For the text-containing cell, return its midpoint in (X, Y) coordinate format. 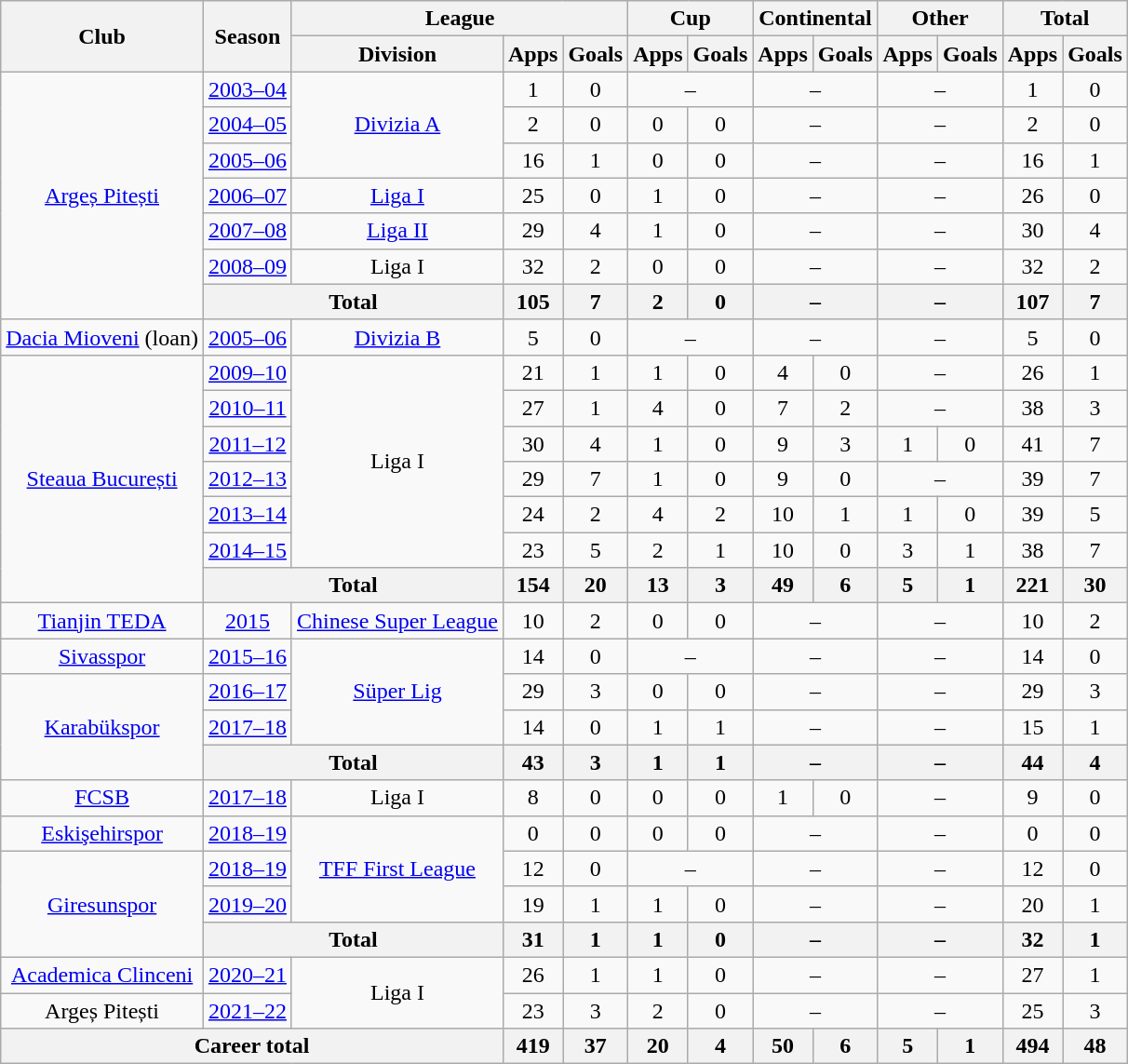
419 (532, 1046)
221 (1032, 586)
2015 (248, 621)
49 (783, 586)
2021–22 (248, 1010)
2019–20 (248, 904)
48 (1095, 1046)
Academica Clinceni (102, 975)
24 (532, 515)
Career total (252, 1046)
2015–16 (248, 656)
154 (532, 586)
2009–10 (248, 372)
2004–05 (248, 125)
Tianjin TEDA (102, 621)
Dacia Mioveni (loan) (102, 337)
Season (248, 36)
15 (1032, 727)
50 (783, 1046)
2020–21 (248, 975)
Divizia B (396, 337)
494 (1032, 1046)
Steaua București (102, 478)
13 (658, 586)
Club (102, 36)
Süper Lig (396, 692)
41 (1032, 444)
2010–11 (248, 408)
Other (940, 19)
107 (1032, 302)
Divizia A (396, 125)
League (460, 19)
2003–04 (248, 89)
2016–17 (248, 692)
Sivasspor (102, 656)
44 (1032, 762)
Liga II (396, 231)
43 (532, 762)
8 (532, 798)
105 (532, 302)
2007–08 (248, 231)
Continental (815, 19)
TFF First League (396, 869)
FCSB (102, 798)
Giresunspor (102, 904)
Division (396, 54)
21 (532, 372)
2006–07 (248, 195)
Cup (691, 19)
2013–14 (248, 515)
19 (532, 904)
Karabükspor (102, 727)
2014–15 (248, 550)
Eskişehirspor (102, 833)
31 (532, 939)
2008–09 (248, 266)
2012–13 (248, 479)
Chinese Super League (396, 621)
2011–12 (248, 444)
37 (596, 1046)
